Identify which cell holds the provided text, then report its (X, Y) central coordinate. 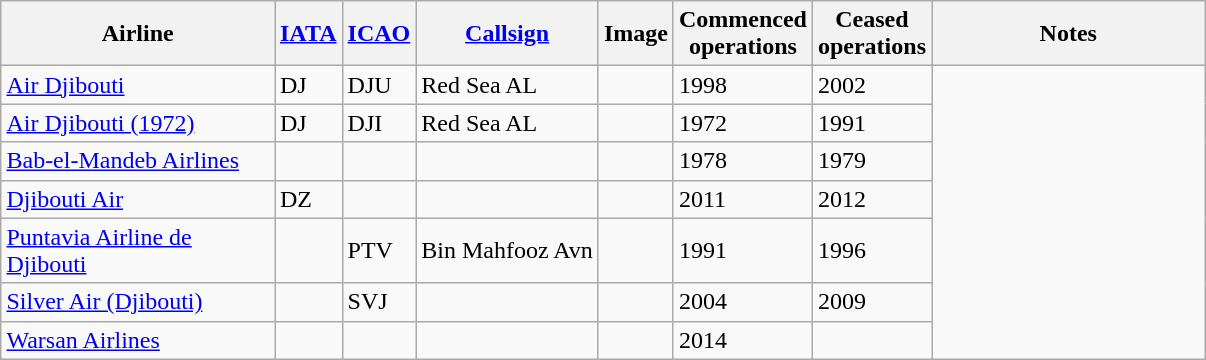
Warsan Airlines (138, 340)
SVJ (379, 302)
Bab-el-Mandeb Airlines (138, 161)
Air Djibouti (1972) (138, 123)
2004 (742, 302)
ICAO (379, 34)
1979 (872, 161)
Air Djibouti (138, 85)
Puntavia Airline de Djibouti (138, 250)
DZ (308, 199)
1972 (742, 123)
Image (636, 34)
1998 (742, 85)
2011 (742, 199)
2012 (872, 199)
1978 (742, 161)
DJI (379, 123)
PTV (379, 250)
Djibouti Air (138, 199)
2014 (742, 340)
Commencedoperations (742, 34)
Airline (138, 34)
Silver Air (Djibouti) (138, 302)
Ceasedoperations (872, 34)
Bin Mahfooz Avn (508, 250)
1996 (872, 250)
2002 (872, 85)
DJU (379, 85)
Notes (1069, 34)
2009 (872, 302)
IATA (308, 34)
Callsign (508, 34)
